Search for the cell housing the specified text and yield its [x, y] center coordinate. 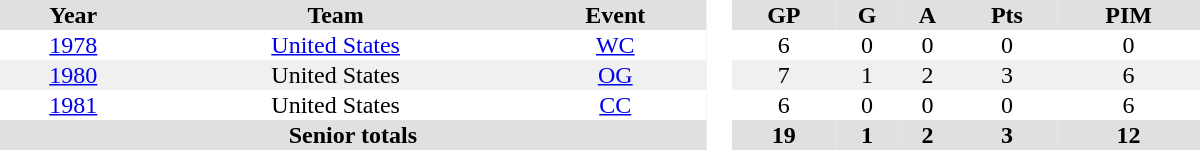
A [927, 15]
Event [616, 15]
GP [784, 15]
WC [616, 45]
Team [336, 15]
CC [616, 105]
1978 [74, 45]
PIM [1128, 15]
1980 [74, 75]
19 [784, 135]
Pts [1008, 15]
12 [1128, 135]
Senior totals [353, 135]
Year [74, 15]
1981 [74, 105]
G [867, 15]
OG [616, 75]
7 [784, 75]
